For the text-containing cell, return its midpoint in (X, Y) coordinate format. 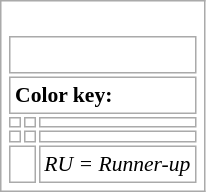
Color key: RU = Runner-up (103, 96)
RU = Runner-up (118, 164)
Color key: (102, 94)
